Find where the given text appears and provide that cell's center as (X, Y) coordinate. 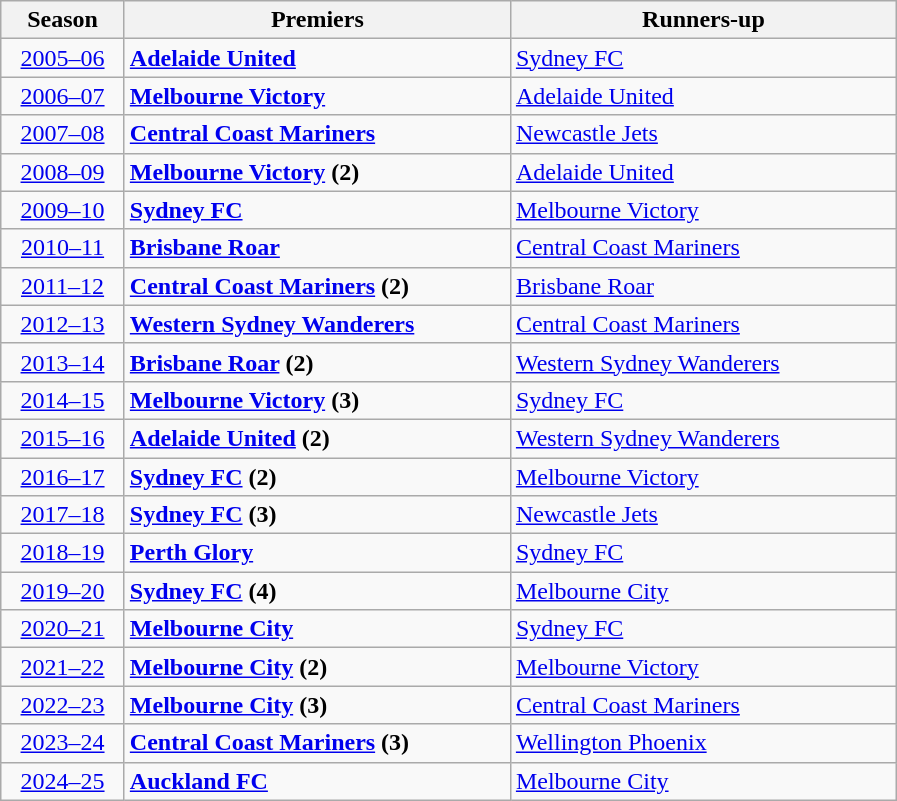
2024–25 (63, 781)
2008–09 (63, 172)
Sydney FC (4) (317, 591)
2010–11 (63, 248)
2017–18 (63, 515)
2005–06 (63, 58)
Premiers (317, 20)
2013–14 (63, 362)
Season (63, 20)
Central Coast Mariners (2) (317, 286)
Runners-up (703, 20)
2014–15 (63, 400)
Melbourne Victory (3) (317, 400)
2018–19 (63, 553)
2011–12 (63, 286)
Wellington Phoenix (703, 743)
2021–22 (63, 667)
2019–20 (63, 591)
2016–17 (63, 477)
2012–13 (63, 324)
2022–23 (63, 705)
Melbourne City (2) (317, 667)
Central Coast Mariners (3) (317, 743)
Sydney FC (2) (317, 477)
2023–24 (63, 743)
Sydney FC (3) (317, 515)
2015–16 (63, 438)
Auckland FC (317, 781)
Melbourne Victory (2) (317, 172)
Brisbane Roar (2) (317, 362)
2007–08 (63, 134)
Melbourne City (3) (317, 705)
2006–07 (63, 96)
Adelaide United (2) (317, 438)
Perth Glory (317, 553)
2020–21 (63, 629)
2009–10 (63, 210)
